Provide the (X, Y) coordinate of the cell's center where the given text is located.  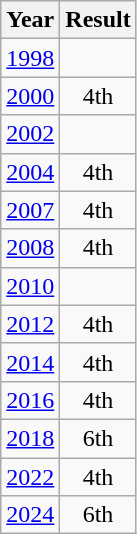
2010 (30, 286)
2012 (30, 324)
2007 (30, 210)
2024 (30, 515)
2008 (30, 248)
2004 (30, 172)
Result (98, 20)
2002 (30, 134)
2022 (30, 477)
2018 (30, 438)
Year (30, 20)
2016 (30, 400)
2014 (30, 362)
1998 (30, 58)
2000 (30, 96)
